Capture the cell that displays the provided text and extract its [X, Y] central coordinate. 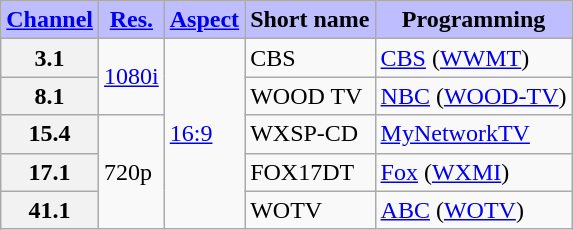
1080i [132, 77]
Aspect [204, 20]
Res. [132, 20]
WOOD TV [310, 96]
NBC (WOOD-TV) [474, 96]
MyNetworkTV [474, 134]
ABC (WOTV) [474, 210]
3.1 [50, 58]
WOTV [310, 210]
16:9 [204, 134]
CBS [310, 58]
Short name [310, 20]
8.1 [50, 96]
WXSP-CD [310, 134]
720p [132, 172]
17.1 [50, 172]
Programming [474, 20]
CBS (WWMT) [474, 58]
Fox (WXMI) [474, 172]
FOX17DT [310, 172]
Channel [50, 20]
41.1 [50, 210]
15.4 [50, 134]
